Capture the cell that displays the provided text and extract its (x, y) central coordinate. 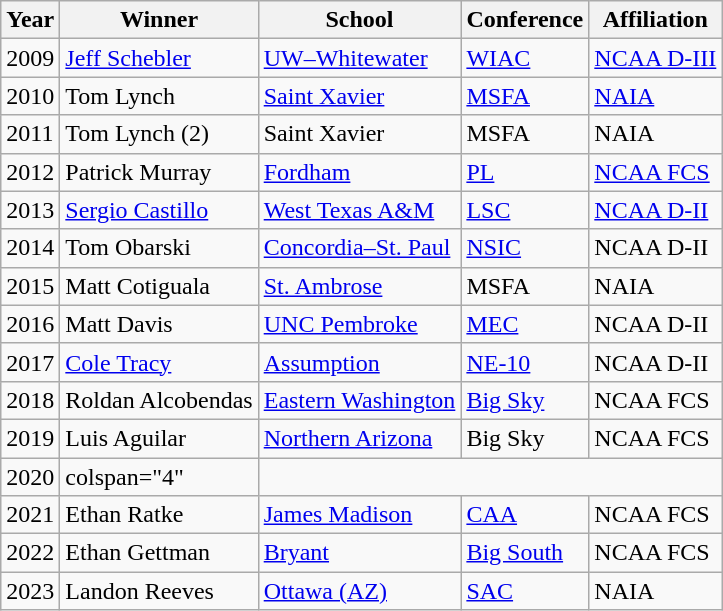
Tom Lynch (2) (159, 134)
Big South (525, 553)
2019 (30, 438)
Assumption (360, 362)
Ottawa (AZ) (360, 591)
Conference (525, 20)
2020 (30, 477)
2018 (30, 400)
2015 (30, 286)
2010 (30, 96)
Matt Davis (159, 324)
UNC Pembroke (360, 324)
Winner (159, 20)
Jeff Schebler (159, 58)
2023 (30, 591)
Ethan Gettman (159, 553)
Luis Aguilar (159, 438)
Year (30, 20)
2013 (30, 210)
Tom Obarski (159, 248)
Landon Reeves (159, 591)
LSC (525, 210)
SAC (525, 591)
CAA (525, 515)
Cole Tracy (159, 362)
2012 (30, 172)
2009 (30, 58)
2011 (30, 134)
Roldan Alcobendas (159, 400)
colspan="4" (159, 477)
UW–Whitewater (360, 58)
Northern Arizona (360, 438)
Bryant (360, 553)
MEC (525, 324)
Eastern Washington (360, 400)
2014 (30, 248)
Patrick Murray (159, 172)
St. Ambrose (360, 286)
Ethan Ratke (159, 515)
James Madison (360, 515)
WIAC (525, 58)
NSIC (525, 248)
Affiliation (656, 20)
NCAA D-III (656, 58)
PL (525, 172)
2017 (30, 362)
Matt Cotiguala (159, 286)
School (360, 20)
NE-10 (525, 362)
2022 (30, 553)
Concordia–St. Paul (360, 248)
2021 (30, 515)
Sergio Castillo (159, 210)
Fordham (360, 172)
2016 (30, 324)
Tom Lynch (159, 96)
West Texas A&M (360, 210)
